Capture the cell that displays the provided text and extract its (X, Y) central coordinate. 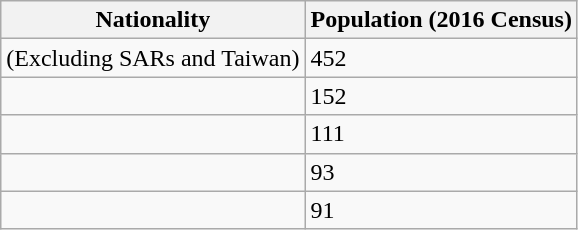
Population (2016 Census) (441, 20)
111 (441, 134)
152 (441, 96)
93 (441, 172)
Nationality (153, 20)
91 (441, 210)
452 (441, 58)
(Excluding SARs and Taiwan) (153, 58)
